Determine the (x, y) coordinate at the center of the cell enclosing the given text.  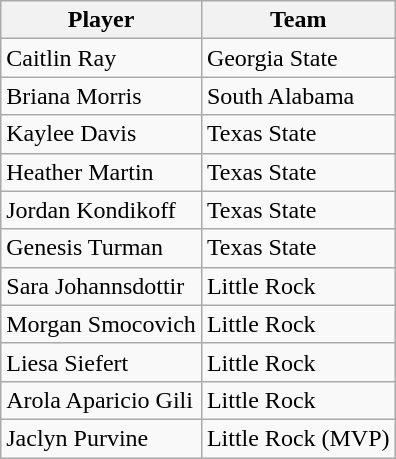
Arola Aparicio Gili (102, 400)
Player (102, 20)
Kaylee Davis (102, 134)
Heather Martin (102, 172)
Little Rock (MVP) (298, 438)
Morgan Smocovich (102, 324)
Briana Morris (102, 96)
Liesa Siefert (102, 362)
Georgia State (298, 58)
Sara Johannsdottir (102, 286)
Genesis Turman (102, 248)
South Alabama (298, 96)
Jaclyn Purvine (102, 438)
Team (298, 20)
Caitlin Ray (102, 58)
Jordan Kondikoff (102, 210)
